Identify which cell holds the provided text, then report its [x, y] central coordinate. 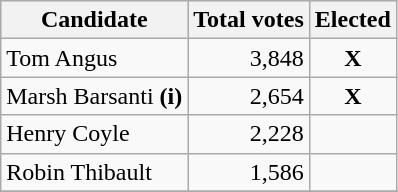
1,586 [249, 172]
3,848 [249, 58]
2,654 [249, 96]
Robin Thibault [94, 172]
Henry Coyle [94, 134]
Marsh Barsanti (i) [94, 96]
Tom Angus [94, 58]
2,228 [249, 134]
Total votes [249, 20]
Elected [352, 20]
Candidate [94, 20]
